Identify which cell holds the provided text, then report its (x, y) central coordinate. 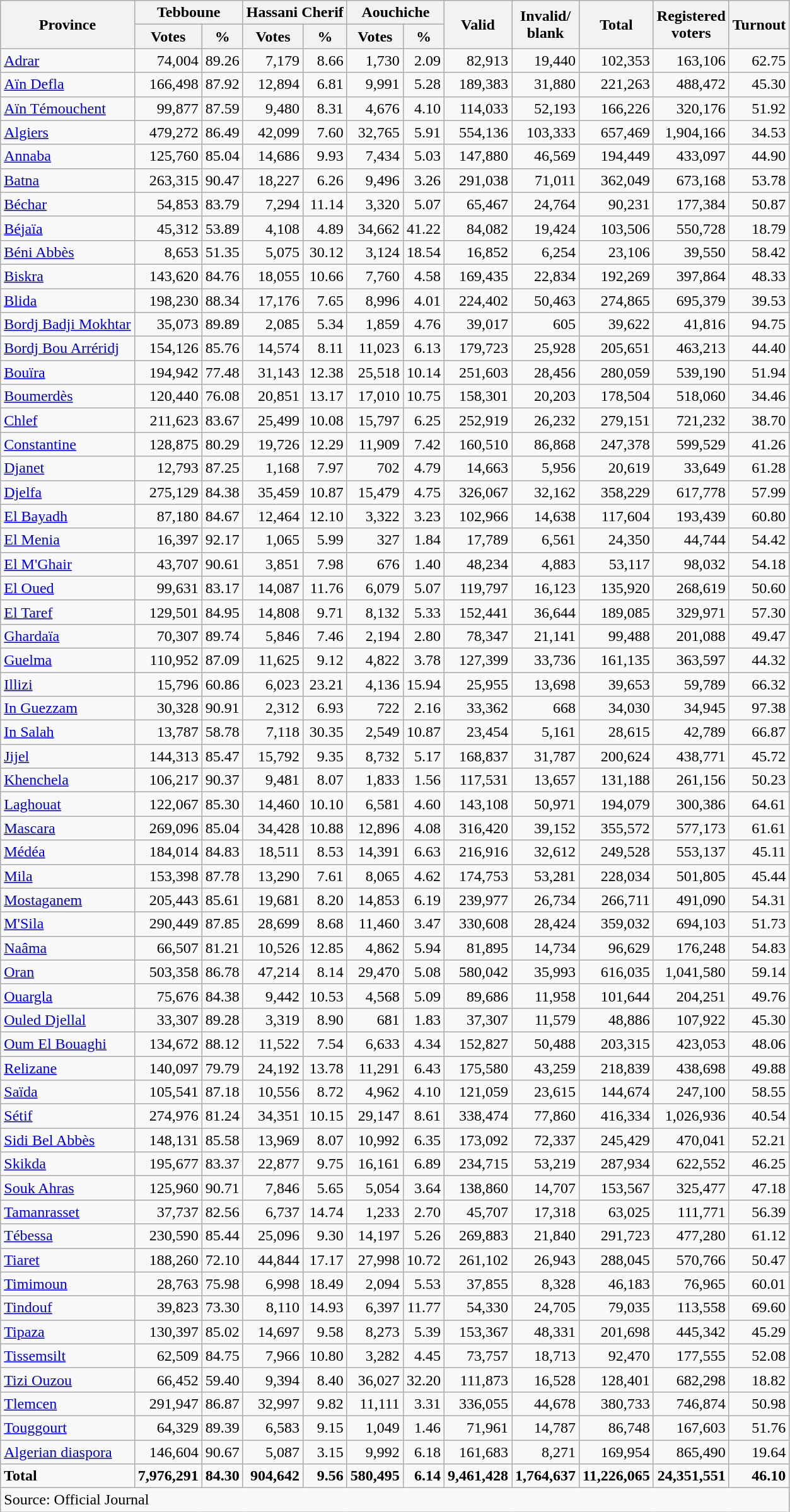
8,110 (272, 1308)
477,280 (691, 1236)
92,470 (617, 1356)
86.87 (222, 1404)
94.75 (759, 325)
4,822 (375, 660)
10.53 (325, 996)
87.92 (222, 84)
616,035 (617, 972)
17,318 (546, 1212)
14,787 (546, 1428)
904,642 (272, 1476)
275,129 (168, 492)
84.67 (222, 516)
73.30 (222, 1308)
9.30 (325, 1236)
10.88 (325, 828)
380,733 (617, 1404)
622,552 (691, 1164)
433,097 (691, 156)
416,334 (617, 1116)
1,764,637 (546, 1476)
9,461,428 (478, 1476)
50,463 (546, 301)
3.78 (424, 660)
355,572 (617, 828)
77.48 (222, 372)
14,197 (375, 1236)
6,583 (272, 1428)
7,966 (272, 1356)
35,073 (168, 325)
9.58 (325, 1332)
8.20 (325, 900)
5.99 (325, 540)
70,307 (168, 636)
195,677 (168, 1164)
117,531 (478, 780)
Oran (67, 972)
2,094 (375, 1284)
6,561 (546, 540)
5,075 (272, 252)
85.30 (222, 804)
50,488 (546, 1044)
1,833 (375, 780)
Tébessa (67, 1236)
362,049 (617, 180)
9.71 (325, 612)
59.40 (222, 1380)
577,173 (691, 828)
13,969 (272, 1140)
34,351 (272, 1116)
128,401 (617, 1380)
19.64 (759, 1451)
75.98 (222, 1284)
29,147 (375, 1116)
18,713 (546, 1356)
40.54 (759, 1116)
9,481 (272, 780)
14,707 (546, 1188)
178,504 (617, 396)
1,730 (375, 61)
Tipaza (67, 1332)
9.12 (325, 660)
269,883 (478, 1236)
28,456 (546, 372)
12.85 (325, 948)
25,096 (272, 1236)
49.47 (759, 636)
46.25 (759, 1164)
17,010 (375, 396)
20,203 (546, 396)
5.94 (424, 948)
75,676 (168, 996)
Tamanrasset (67, 1212)
106,217 (168, 780)
30.35 (325, 732)
51.94 (759, 372)
5.26 (424, 1236)
34.53 (759, 132)
280,059 (617, 372)
9.93 (325, 156)
201,088 (691, 636)
110,952 (168, 660)
7,760 (375, 276)
329,971 (691, 612)
17.17 (325, 1260)
463,213 (691, 349)
17,789 (478, 540)
Adrar (67, 61)
76.08 (222, 396)
5.03 (424, 156)
In Salah (67, 732)
53.78 (759, 180)
Oum El Bouaghi (67, 1044)
4,568 (375, 996)
Biskra (67, 276)
7.98 (325, 564)
147,880 (478, 156)
268,619 (691, 588)
657,469 (617, 132)
5.65 (325, 1188)
6.25 (424, 420)
23,106 (617, 252)
4,136 (375, 684)
8,273 (375, 1332)
14,391 (375, 852)
166,498 (168, 84)
79,035 (617, 1308)
39,622 (617, 325)
84.30 (222, 1476)
37,307 (478, 1020)
46,183 (617, 1284)
26,734 (546, 900)
3.23 (424, 516)
39.53 (759, 301)
160,510 (478, 444)
128,875 (168, 444)
3.31 (424, 1404)
11,522 (272, 1044)
18,055 (272, 276)
4.34 (424, 1044)
103,506 (617, 228)
El Bayadh (67, 516)
154,126 (168, 349)
78,347 (478, 636)
9.15 (325, 1428)
11.77 (424, 1308)
247,100 (691, 1092)
34.46 (759, 396)
13.17 (325, 396)
261,156 (691, 780)
51.35 (222, 252)
4.58 (424, 276)
169,954 (617, 1451)
580,495 (375, 1476)
18,511 (272, 852)
122,067 (168, 804)
Aouchiche (395, 13)
6.35 (424, 1140)
99,488 (617, 636)
24,351,551 (691, 1476)
62.75 (759, 61)
8.31 (325, 108)
5.33 (424, 612)
Aïn Defla (67, 84)
1,065 (272, 540)
58.42 (759, 252)
5,846 (272, 636)
330,608 (478, 924)
19,440 (546, 61)
88.12 (222, 1044)
5.34 (325, 325)
138,860 (478, 1188)
84.83 (222, 852)
10.66 (325, 276)
336,055 (478, 1404)
50.87 (759, 204)
32,997 (272, 1404)
34,428 (272, 828)
92.17 (222, 540)
Jijel (67, 756)
Béni Abbès (67, 252)
722 (375, 708)
135,920 (617, 588)
54.31 (759, 900)
9.35 (325, 756)
503,358 (168, 972)
1.84 (424, 540)
102,966 (478, 516)
32.20 (424, 1380)
52.21 (759, 1140)
83.67 (222, 420)
4.76 (424, 325)
211,623 (168, 420)
10,556 (272, 1092)
49.76 (759, 996)
6.13 (424, 349)
32,162 (546, 492)
87.85 (222, 924)
66,452 (168, 1380)
Bordj Badji Mokhtar (67, 325)
167,603 (691, 1428)
51.92 (759, 108)
3.15 (325, 1451)
245,429 (617, 1140)
204,251 (691, 996)
501,805 (691, 876)
2,312 (272, 708)
13,657 (546, 780)
8,732 (375, 756)
300,386 (691, 804)
10.72 (424, 1260)
96,629 (617, 948)
Naâma (67, 948)
57.30 (759, 612)
134,672 (168, 1044)
46,569 (546, 156)
39,017 (478, 325)
6.43 (424, 1068)
81.21 (222, 948)
54,853 (168, 204)
24,705 (546, 1308)
320,176 (691, 108)
228,034 (617, 876)
18,227 (272, 180)
Ghardaïa (67, 636)
79.79 (222, 1068)
Registeredvoters (691, 25)
22,877 (272, 1164)
28,763 (168, 1284)
4.89 (325, 228)
48,886 (617, 1020)
81,895 (478, 948)
274,976 (168, 1116)
81.24 (222, 1116)
Relizane (67, 1068)
146,604 (168, 1451)
84.95 (222, 612)
10,526 (272, 948)
18.82 (759, 1380)
Timimoun (67, 1284)
1,168 (272, 468)
127,399 (478, 660)
1,026,936 (691, 1116)
16,397 (168, 540)
1.56 (424, 780)
99,631 (168, 588)
Blida (67, 301)
14,574 (272, 349)
194,079 (617, 804)
201,698 (617, 1332)
13,290 (272, 876)
33,736 (546, 660)
7,976,291 (168, 1476)
188,260 (168, 1260)
90.37 (222, 780)
37,737 (168, 1212)
87.09 (222, 660)
12,464 (272, 516)
488,472 (691, 84)
18.79 (759, 228)
42,789 (691, 732)
4.01 (424, 301)
7,179 (272, 61)
31,143 (272, 372)
169,435 (478, 276)
41.26 (759, 444)
111,771 (691, 1212)
90,231 (617, 204)
88.34 (222, 301)
Sidi Bel Abbès (67, 1140)
66.87 (759, 732)
189,383 (478, 84)
61.12 (759, 1236)
53.89 (222, 228)
6.14 (424, 1476)
140,097 (168, 1068)
33,649 (691, 468)
36,644 (546, 612)
Valid (478, 25)
84,082 (478, 228)
Tiaret (67, 1260)
98,032 (691, 564)
6,633 (375, 1044)
50.23 (759, 780)
51.73 (759, 924)
230,590 (168, 1236)
152,441 (478, 612)
194,449 (617, 156)
9.56 (325, 1476)
87.59 (222, 108)
14.93 (325, 1308)
24,192 (272, 1068)
668 (546, 708)
6,397 (375, 1308)
1,859 (375, 325)
129,501 (168, 612)
45.29 (759, 1332)
5,956 (546, 468)
5.17 (424, 756)
35,459 (272, 492)
152,827 (478, 1044)
153,398 (168, 876)
36,027 (375, 1380)
85.47 (222, 756)
45.44 (759, 876)
161,683 (478, 1451)
11.76 (325, 588)
28,615 (617, 732)
25,928 (546, 349)
32,612 (546, 852)
Bordj Bou Arréridj (67, 349)
3.64 (424, 1188)
54.83 (759, 948)
21,840 (546, 1236)
746,874 (691, 1404)
3.47 (424, 924)
8.66 (325, 61)
Invalid/blank (546, 25)
50.98 (759, 1404)
11,625 (272, 660)
85.02 (222, 1332)
12,894 (272, 84)
2.09 (424, 61)
1.83 (424, 1020)
90.61 (222, 564)
89,686 (478, 996)
491,090 (691, 900)
14,697 (272, 1332)
87,180 (168, 516)
48.06 (759, 1044)
24,764 (546, 204)
Province (67, 25)
Béjaïa (67, 228)
695,379 (691, 301)
2.80 (424, 636)
10.14 (424, 372)
26,943 (546, 1260)
89.26 (222, 61)
261,102 (478, 1260)
120,440 (168, 396)
103,333 (546, 132)
131,188 (617, 780)
17,176 (272, 301)
20,619 (617, 468)
8.11 (325, 349)
325,477 (691, 1188)
89.74 (222, 636)
90.67 (222, 1451)
5.08 (424, 972)
358,229 (617, 492)
34,945 (691, 708)
9,442 (272, 996)
8,132 (375, 612)
263,315 (168, 180)
61.61 (759, 828)
8.53 (325, 852)
Chlef (67, 420)
12.38 (325, 372)
84.76 (222, 276)
2.16 (424, 708)
71,011 (546, 180)
14,734 (546, 948)
218,839 (617, 1068)
85.61 (222, 900)
16,528 (546, 1380)
86,748 (617, 1428)
Souk Ahras (67, 1188)
7,294 (272, 204)
676 (375, 564)
119,797 (478, 588)
Laghouat (67, 804)
39,823 (168, 1308)
89.39 (222, 1428)
39,653 (617, 684)
19,681 (272, 900)
Source: Official Journal (395, 1500)
14,808 (272, 612)
Guelma (67, 660)
107,922 (691, 1020)
82,913 (478, 61)
64.61 (759, 804)
31,787 (546, 756)
15,479 (375, 492)
97.38 (759, 708)
4.60 (424, 804)
553,137 (691, 852)
44.32 (759, 660)
54,330 (478, 1308)
52.08 (759, 1356)
189,085 (617, 612)
251,603 (478, 372)
6.63 (424, 852)
6.89 (424, 1164)
224,402 (478, 301)
205,443 (168, 900)
Béchar (67, 204)
20,851 (272, 396)
Mila (67, 876)
33,307 (168, 1020)
5,087 (272, 1451)
30.12 (325, 252)
11,023 (375, 349)
1,041,580 (691, 972)
7.61 (325, 876)
87.78 (222, 876)
673,168 (691, 180)
19,424 (546, 228)
176,248 (691, 948)
Tizi Ouzou (67, 1380)
290,449 (168, 924)
59,789 (691, 684)
114,033 (478, 108)
45,707 (478, 1212)
64,329 (168, 1428)
71,961 (478, 1428)
438,698 (691, 1068)
27,998 (375, 1260)
8,328 (546, 1284)
85.58 (222, 1140)
130,397 (168, 1332)
359,032 (617, 924)
291,947 (168, 1404)
87.18 (222, 1092)
48,234 (478, 564)
77,860 (546, 1116)
184,014 (168, 852)
22,834 (546, 276)
7,434 (375, 156)
45,312 (168, 228)
10.10 (325, 804)
46.10 (759, 1476)
89.89 (222, 325)
10,992 (375, 1140)
682,298 (691, 1380)
Illizi (67, 684)
570,766 (691, 1260)
153,567 (617, 1188)
4.08 (424, 828)
Algiers (67, 132)
47,214 (272, 972)
50,971 (546, 804)
49.88 (759, 1068)
34,030 (617, 708)
21,141 (546, 636)
6,581 (375, 804)
198,230 (168, 301)
Annaba (67, 156)
31,880 (546, 84)
48,331 (546, 1332)
266,711 (617, 900)
5,161 (546, 732)
4,108 (272, 228)
518,060 (691, 396)
15,792 (272, 756)
53,219 (546, 1164)
32,765 (375, 132)
50.60 (759, 588)
58.78 (222, 732)
53,117 (617, 564)
7.65 (325, 301)
200,624 (617, 756)
4.45 (424, 1356)
Sétif (67, 1116)
16,161 (375, 1164)
43,707 (168, 564)
554,136 (478, 132)
11,460 (375, 924)
Mascara (67, 828)
29,470 (375, 972)
203,315 (617, 1044)
8.14 (325, 972)
8,271 (546, 1451)
El Menia (67, 540)
6.26 (325, 180)
3,851 (272, 564)
4,883 (546, 564)
397,864 (691, 276)
Saïda (67, 1092)
26,232 (546, 420)
105,541 (168, 1092)
247,378 (617, 444)
14,638 (546, 516)
111,873 (478, 1380)
338,474 (478, 1116)
14,686 (272, 156)
3,282 (375, 1356)
12.10 (325, 516)
316,420 (478, 828)
43,259 (546, 1068)
13,698 (546, 684)
62,509 (168, 1356)
252,919 (478, 420)
El M'Ghair (67, 564)
44.40 (759, 349)
69.60 (759, 1308)
52,193 (546, 108)
279,151 (617, 420)
87.25 (222, 468)
445,342 (691, 1332)
4.62 (424, 876)
1,233 (375, 1212)
158,301 (478, 396)
44,678 (546, 1404)
14,087 (272, 588)
M'Sila (67, 924)
174,753 (478, 876)
85.44 (222, 1236)
177,555 (691, 1356)
550,728 (691, 228)
3,319 (272, 1020)
99,877 (168, 108)
63,025 (617, 1212)
25,518 (375, 372)
9,992 (375, 1451)
54.18 (759, 564)
5.91 (424, 132)
5.09 (424, 996)
193,439 (691, 516)
12,896 (375, 828)
45.72 (759, 756)
56.39 (759, 1212)
2,085 (272, 325)
12,793 (168, 468)
288,045 (617, 1260)
249,528 (617, 852)
3,320 (375, 204)
Médéa (67, 852)
12.29 (325, 444)
7.42 (424, 444)
51.76 (759, 1428)
7.46 (325, 636)
Ouled Djellal (67, 1020)
13,787 (168, 732)
9,991 (375, 84)
In Guezzam (67, 708)
44.90 (759, 156)
83.37 (222, 1164)
11,291 (375, 1068)
Djanet (67, 468)
16,123 (546, 588)
6,998 (272, 1284)
Djelfa (67, 492)
9,480 (272, 108)
153,367 (478, 1332)
El Oued (67, 588)
7,118 (272, 732)
Algerian diaspora (67, 1451)
85.76 (222, 349)
121,059 (478, 1092)
Boumerdès (67, 396)
721,232 (691, 420)
44,744 (691, 540)
15,796 (168, 684)
9.75 (325, 1164)
11,111 (375, 1404)
7.60 (325, 132)
66,507 (168, 948)
163,106 (691, 61)
23,615 (546, 1092)
39,152 (546, 828)
38.70 (759, 420)
44,844 (272, 1260)
45.11 (759, 852)
65,467 (478, 204)
82.56 (222, 1212)
7.54 (325, 1044)
Hassani Cherif (295, 13)
326,067 (478, 492)
6.18 (424, 1451)
14,663 (478, 468)
86.49 (222, 132)
90.71 (222, 1188)
Khenchela (67, 780)
175,580 (478, 1068)
86.78 (222, 972)
287,934 (617, 1164)
470,041 (691, 1140)
18.49 (325, 1284)
205,651 (617, 349)
5.28 (424, 84)
4,676 (375, 108)
13.78 (325, 1068)
11,579 (546, 1020)
10.80 (325, 1356)
239,977 (478, 900)
2,549 (375, 732)
24,350 (617, 540)
8.72 (325, 1092)
539,190 (691, 372)
30,328 (168, 708)
3.26 (424, 180)
8,996 (375, 301)
617,778 (691, 492)
6.81 (325, 84)
7.97 (325, 468)
14.74 (325, 1212)
177,384 (691, 204)
72,337 (546, 1140)
234,715 (478, 1164)
8.90 (325, 1020)
39,550 (691, 252)
41,816 (691, 325)
9,394 (272, 1380)
Tebboune (189, 13)
694,103 (691, 924)
702 (375, 468)
274,865 (617, 301)
80.29 (222, 444)
10.08 (325, 420)
76,965 (691, 1284)
Bouïra (67, 372)
15,797 (375, 420)
Constantine (67, 444)
35,993 (546, 972)
28,699 (272, 924)
5.53 (424, 1284)
60.80 (759, 516)
117,604 (617, 516)
25,499 (272, 420)
33,362 (478, 708)
11,958 (546, 996)
6,737 (272, 1212)
599,529 (691, 444)
34,662 (375, 228)
Ouargla (67, 996)
5,054 (375, 1188)
144,674 (617, 1092)
3,124 (375, 252)
Batna (67, 180)
6,079 (375, 588)
15.94 (424, 684)
143,108 (478, 804)
25,955 (478, 684)
865,490 (691, 1451)
4,962 (375, 1092)
148,131 (168, 1140)
El Taref (67, 612)
23.21 (325, 684)
9.82 (325, 1404)
605 (546, 325)
9,496 (375, 180)
90.91 (222, 708)
74,004 (168, 61)
143,620 (168, 276)
89.28 (222, 1020)
8,653 (168, 252)
194,942 (168, 372)
6.93 (325, 708)
42,099 (272, 132)
47.18 (759, 1188)
86,868 (546, 444)
1,904,166 (691, 132)
Tlemcen (67, 1404)
4,862 (375, 948)
192,269 (617, 276)
48.33 (759, 276)
173,092 (478, 1140)
60.86 (222, 684)
4.79 (424, 468)
Aïn Témouchent (67, 108)
3,322 (375, 516)
73,757 (478, 1356)
161,135 (617, 660)
41.22 (424, 228)
7,846 (272, 1188)
58.55 (759, 1092)
291,038 (478, 180)
8.40 (325, 1380)
479,272 (168, 132)
11,226,065 (617, 1476)
1,049 (375, 1428)
19,726 (272, 444)
59.14 (759, 972)
166,226 (617, 108)
Tissemsilt (67, 1356)
8.68 (325, 924)
83.17 (222, 588)
14,460 (272, 804)
681 (375, 1020)
10.15 (325, 1116)
423,053 (691, 1044)
83.79 (222, 204)
269,096 (168, 828)
1.40 (424, 564)
327 (375, 540)
Turnout (759, 25)
37,855 (478, 1284)
2,194 (375, 636)
Mostaganem (67, 900)
14,853 (375, 900)
125,960 (168, 1188)
291,723 (617, 1236)
179,723 (478, 349)
50.47 (759, 1260)
221,263 (617, 84)
66.32 (759, 684)
23,454 (478, 732)
102,353 (617, 61)
Skikda (67, 1164)
28,424 (546, 924)
144,313 (168, 756)
10.75 (424, 396)
113,558 (691, 1308)
2.70 (424, 1212)
125,760 (168, 156)
11,909 (375, 444)
61.28 (759, 468)
57.99 (759, 492)
1.46 (424, 1428)
Tindouf (67, 1308)
72.10 (222, 1260)
53,281 (546, 876)
101,644 (617, 996)
60.01 (759, 1284)
18.54 (424, 252)
580,042 (478, 972)
438,771 (691, 756)
6,254 (546, 252)
8.61 (424, 1116)
8,065 (375, 876)
16,852 (478, 252)
11.14 (325, 204)
4.75 (424, 492)
216,916 (478, 852)
6.19 (424, 900)
Touggourt (67, 1428)
84.75 (222, 1356)
363,597 (691, 660)
90.47 (222, 180)
54.42 (759, 540)
6,023 (272, 684)
168,837 (478, 756)
5.39 (424, 1332)
